Return the [x, y] coordinate for the center point of the cell that contains the specified text.  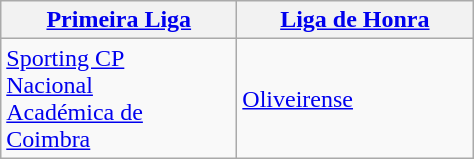
Sporting CPNacionalAcadémica de Coimbra [119, 98]
Oliveirense [355, 98]
Liga de Honra [355, 20]
Primeira Liga [119, 20]
